For the text-containing cell, return its midpoint in (x, y) coordinate format. 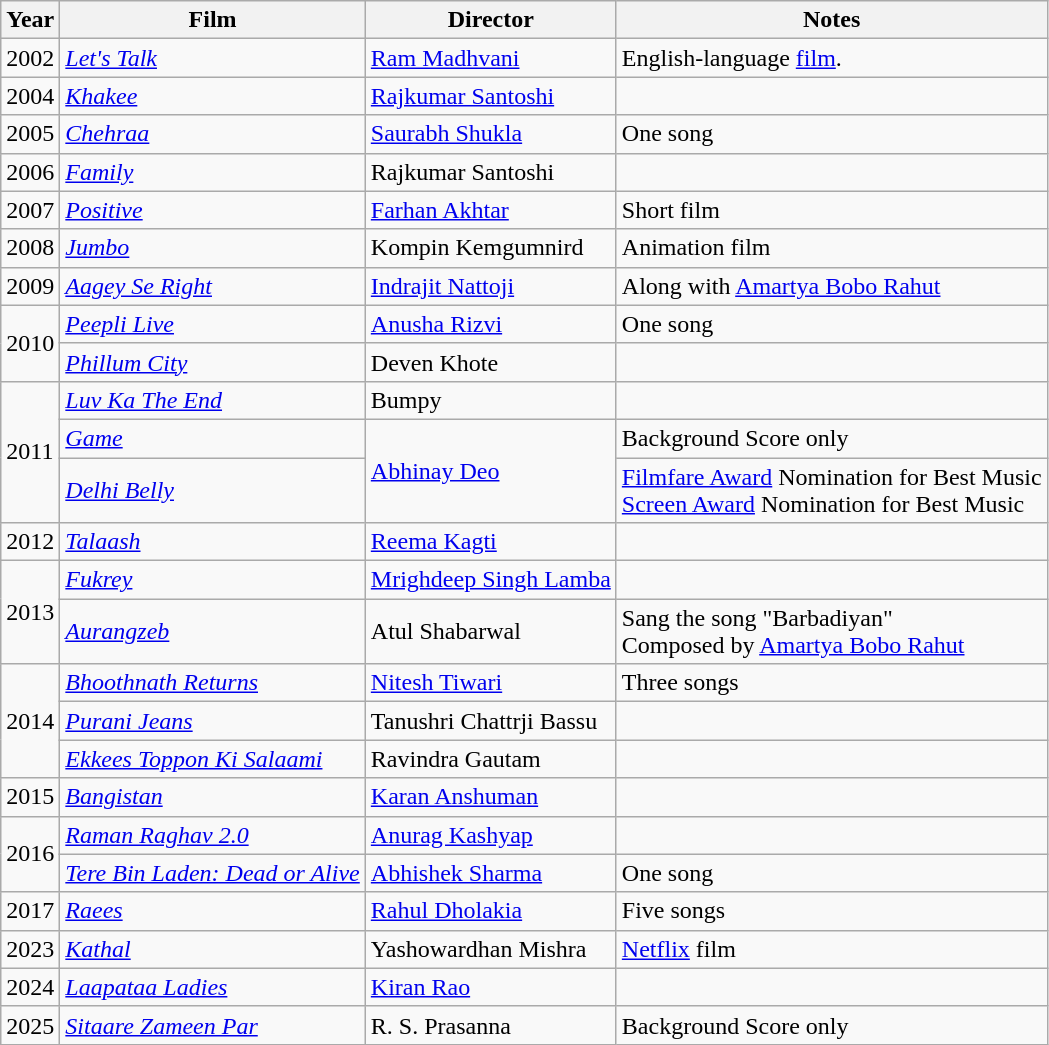
2006 (30, 172)
Peepli Live (212, 324)
Karan Anshuman (490, 797)
Fukrey (212, 580)
2008 (30, 248)
Short film (832, 210)
Aurangzeb (212, 632)
2010 (30, 343)
Film (212, 20)
2013 (30, 612)
Positive (212, 210)
Laapataa Ladies (212, 987)
Let's Talk (212, 58)
Bumpy (490, 400)
Ekkees Toppon Ki Salaami (212, 759)
2016 (30, 854)
Deven Khote (490, 362)
R. S. Prasanna (490, 1025)
Ravindra Gautam (490, 759)
Jumbo (212, 248)
2017 (30, 911)
Rahul Dholakia (490, 911)
Purani Jeans (212, 721)
2014 (30, 721)
Anurag Kashyap (490, 835)
Mrighdeep Singh Lamba (490, 580)
2025 (30, 1025)
Along with Amartya Bobo Rahut (832, 286)
Kathal (212, 949)
Khakee (212, 96)
Year (30, 20)
2023 (30, 949)
2012 (30, 542)
Delhi Belly (212, 490)
Family (212, 172)
Bhoothnath Returns (212, 683)
Netflix film (832, 949)
Nitesh Tiwari (490, 683)
Saurabh Shukla (490, 134)
English-language film. (832, 58)
Phillum City (212, 362)
Tere Bin Laden: Dead or Alive (212, 873)
Sitaare Zameen Par (212, 1025)
Kiran Rao (490, 987)
Ram Madhvani (490, 58)
Farhan Akhtar (490, 210)
Kompin Kemgumnird (490, 248)
Abhishek Sharma (490, 873)
Anusha Rizvi (490, 324)
Raman Raghav 2.0 (212, 835)
Sang the song "Barbadiyan"Composed by Amartya Bobo Rahut (832, 632)
Luv Ka The End (212, 400)
Talaash (212, 542)
Animation film (832, 248)
Three songs (832, 683)
Aagey Se Right (212, 286)
Game (212, 438)
Yashowardhan Mishra (490, 949)
Chehraa (212, 134)
Notes (832, 20)
Indrajit Nattoji (490, 286)
Tanushri Chattrji Bassu (490, 721)
Bangistan (212, 797)
Abhinay Deo (490, 470)
Five songs (832, 911)
2015 (30, 797)
Reema Kagti (490, 542)
2004 (30, 96)
2007 (30, 210)
Atul Shabarwal (490, 632)
2005 (30, 134)
Raees (212, 911)
2009 (30, 286)
2002 (30, 58)
2011 (30, 452)
Director (490, 20)
Filmfare Award Nomination for Best MusicScreen Award Nomination for Best Music (832, 490)
2024 (30, 987)
